Return the [X, Y] coordinate for the center point of the cell that contains the specified text.  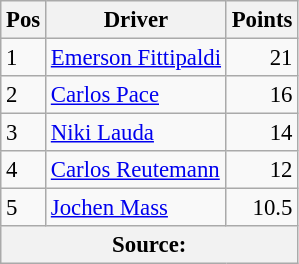
Driver [136, 20]
Emerson Fittipaldi [136, 58]
Pos [24, 20]
Carlos Pace [136, 95]
14 [262, 133]
3 [24, 133]
1 [24, 58]
12 [262, 170]
10.5 [262, 208]
Source: [150, 245]
Niki Lauda [136, 133]
Carlos Reutemann [136, 170]
16 [262, 95]
21 [262, 58]
2 [24, 95]
Points [262, 20]
Jochen Mass [136, 208]
5 [24, 208]
4 [24, 170]
